Locate the cell with the specified text and output its (x, y) center coordinate. 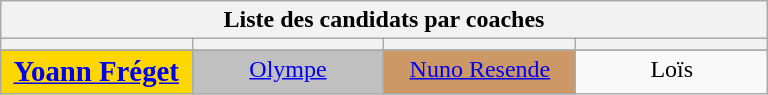
Liste des candidats par coaches (384, 20)
Yoann Fréget (96, 72)
Olympe (288, 72)
Nuno Resende (480, 72)
Loïs (672, 72)
